Return [x, y] of the center of cell containing provided text 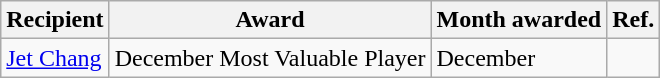
Award [270, 20]
Ref. [634, 20]
December Most Valuable Player [270, 58]
Month awarded [519, 20]
December [519, 58]
Jet Chang [55, 58]
Recipient [55, 20]
